Output the [X, Y] coordinate of the center of the cell containing the given text.  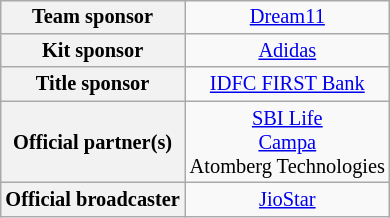
Official broadcaster [92, 200]
Dream11 [288, 17]
SBI LifeCampaAtomberg Technologies [288, 142]
Kit sponsor [92, 51]
JioStar [288, 200]
IDFC FIRST Bank [288, 84]
Adidas [288, 51]
Title sponsor [92, 84]
Official partner(s) [92, 142]
Team sponsor [92, 17]
